For the text-containing cell, return its midpoint in [X, Y] coordinate format. 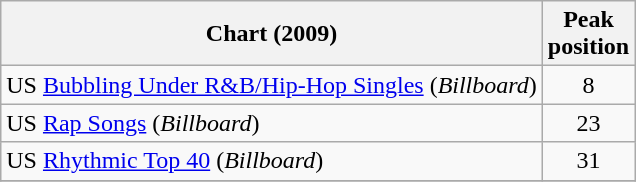
US Bubbling Under R&B/Hip-Hop Singles (Billboard) [272, 85]
Peakposition [588, 34]
US Rap Songs (Billboard) [272, 123]
31 [588, 161]
US Rhythmic Top 40 (Billboard) [272, 161]
Chart (2009) [272, 34]
23 [588, 123]
8 [588, 85]
